Identify which cell holds the provided text, then report its [x, y] central coordinate. 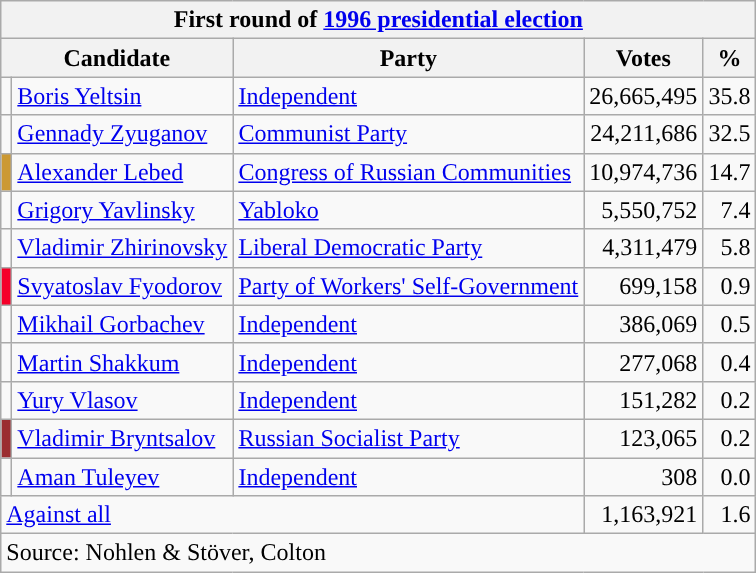
Party of Workers' Self-Government [408, 286]
Liberal Democratic Party [408, 248]
Vladimir Bryntsalov [122, 438]
Grigory Yavlinsky [122, 210]
Boris Yeltsin [122, 96]
Votes [644, 58]
First round of 1996 presidential election [378, 20]
Alexander Lebed [122, 172]
Party [408, 58]
26,665,495 [644, 96]
277,068 [644, 362]
5,550,752 [644, 210]
% [730, 58]
35.8 [730, 96]
Martin Shakkum [122, 362]
0.4 [730, 362]
0.0 [730, 477]
386,069 [644, 324]
7.4 [730, 210]
Yury Vlasov [122, 400]
Candidate [117, 58]
5.8 [730, 248]
Svyatoslav Fyodorov [122, 286]
Source: Nohlen & Stöver, Colton [378, 553]
123,065 [644, 438]
4,311,479 [644, 248]
Congress of Russian Communities [408, 172]
0.5 [730, 324]
1.6 [730, 515]
Aman Tuleyev [122, 477]
151,282 [644, 400]
308 [644, 477]
1,163,921 [644, 515]
Communist Party [408, 134]
Yabloko [408, 210]
699,158 [644, 286]
Vladimir Zhirinovsky [122, 248]
10,974,736 [644, 172]
Mikhail Gorbachev [122, 324]
Against all [292, 515]
0.9 [730, 286]
Gennady Zyuganov [122, 134]
Russian Socialist Party [408, 438]
32.5 [730, 134]
24,211,686 [644, 134]
14.7 [730, 172]
